Capture the cell that displays the provided text and extract its (X, Y) central coordinate. 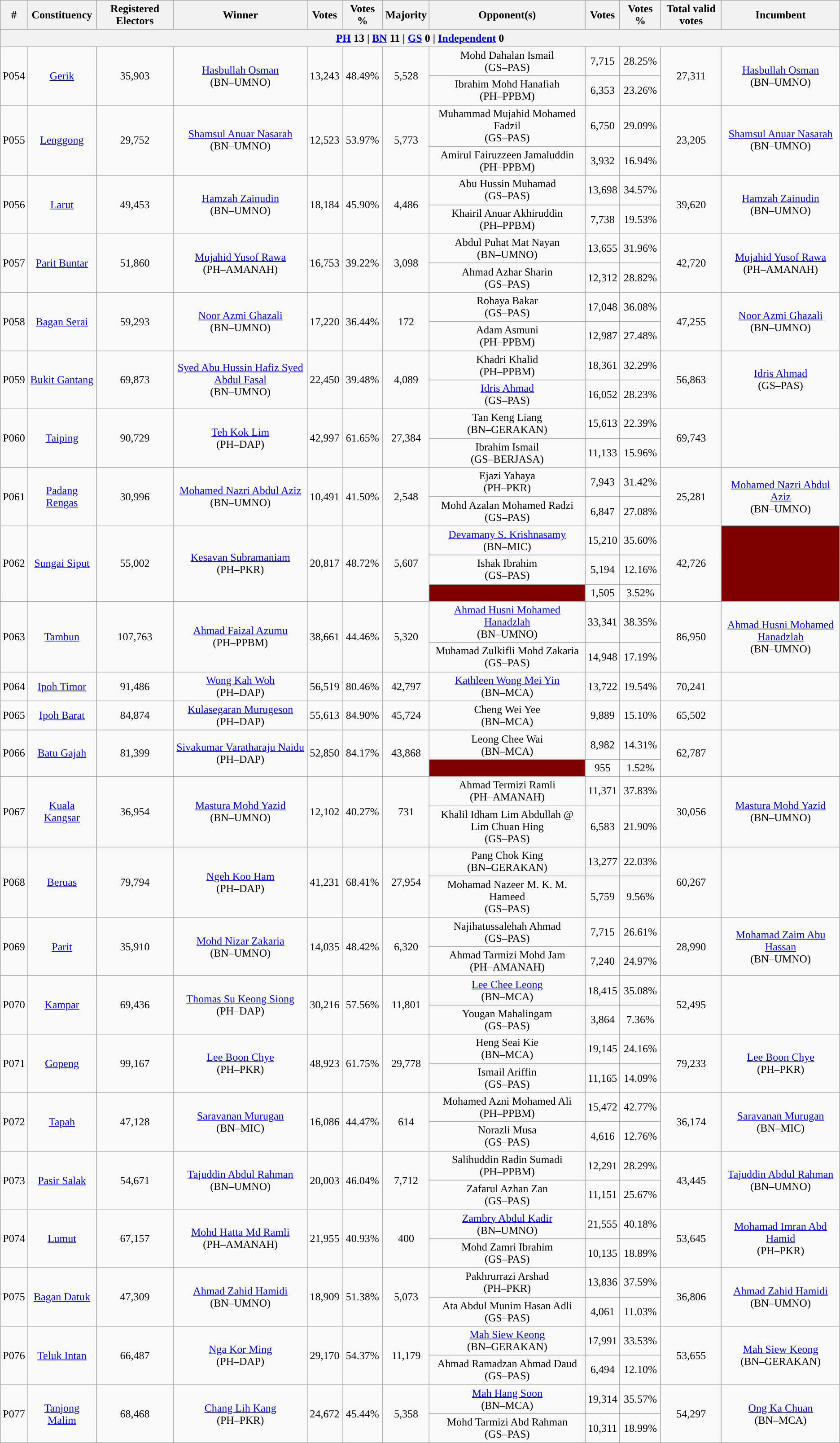
20,003 (325, 1180)
28.23% (640, 395)
P068 (14, 882)
69,743 (691, 438)
Heng Seai Kie(BN–MCA) (507, 1049)
107,763 (135, 636)
Winner (241, 15)
1.52% (640, 768)
15.10% (640, 715)
12.16% (640, 570)
3,098 (406, 263)
40.93% (363, 1238)
6,847 (602, 512)
Parit Buntar (62, 263)
7,712 (406, 1180)
42,997 (325, 438)
11,179 (406, 1356)
Chang Lih Kang(PH–PKR) (241, 1414)
P077 (14, 1414)
52,850 (325, 753)
19.53% (640, 219)
Mohd Hatta Md Ramli(PH–AMANAH) (241, 1238)
31.42% (640, 482)
8,982 (602, 745)
P055 (14, 140)
Incumbent (781, 15)
P064 (14, 687)
35.57% (640, 1399)
Ahmad Azhar Sharin(GS–PAS) (507, 277)
48.72% (363, 564)
Majority (406, 15)
12,987 (602, 336)
P073 (14, 1180)
43,445 (691, 1180)
Ipoh Timor (62, 687)
37.59% (640, 1282)
44.47% (363, 1122)
P075 (14, 1297)
Ishak Ibrahim(GS–PAS) (507, 570)
42,726 (691, 564)
9.56% (640, 897)
32.29% (640, 365)
Padang Rengas (62, 497)
P074 (14, 1238)
Constituency (62, 15)
19,314 (602, 1399)
5,358 (406, 1414)
11.03% (640, 1311)
11,151 (602, 1194)
29,752 (135, 140)
34.57% (640, 190)
P057 (14, 263)
39.48% (363, 380)
Teluk Intan (62, 1356)
86,950 (691, 636)
Kampar (62, 1005)
P070 (14, 1005)
79,233 (691, 1063)
42,720 (691, 263)
51.38% (363, 1297)
40.18% (640, 1224)
Najihatussalehah Ahmad(GS–PAS) (507, 932)
15,210 (602, 540)
35,903 (135, 76)
53,655 (691, 1356)
84.90% (363, 715)
12.10% (640, 1370)
45,724 (406, 715)
13,698 (602, 190)
Yougan Mahalingam(GS–PAS) (507, 1019)
17,220 (325, 321)
Taiping (62, 438)
P076 (14, 1356)
12,523 (325, 140)
Sungai Siput (62, 564)
5,194 (602, 570)
Mohd Tarmizi Abd Rahman(GS–PAS) (507, 1429)
13,243 (325, 76)
21,555 (602, 1224)
5,759 (602, 897)
6,320 (406, 947)
59,293 (135, 321)
13,655 (602, 249)
400 (406, 1238)
Mohd Azalan Mohamed Radzi(GS–PAS) (507, 512)
Larut (62, 205)
614 (406, 1122)
4,486 (406, 205)
43,868 (406, 753)
23,205 (691, 140)
731 (406, 811)
81,399 (135, 753)
27.08% (640, 512)
15,613 (602, 424)
18,361 (602, 365)
29,170 (325, 1356)
Ibrahim Mohd Hanafiah(PH–PPBM) (507, 91)
47,309 (135, 1297)
36,174 (691, 1122)
Bukit Gantang (62, 380)
Ahmad Ramadzan Ahmad Daud(GS–PAS) (507, 1370)
36,954 (135, 811)
7,738 (602, 219)
P065 (14, 715)
P072 (14, 1122)
49,453 (135, 205)
57.56% (363, 1005)
Teh Kok Lim(PH–DAP) (241, 438)
16,753 (325, 263)
17,991 (602, 1341)
12.76% (640, 1136)
38.35% (640, 622)
Pasir Salak (62, 1180)
91,486 (135, 687)
12,102 (325, 811)
41,231 (325, 882)
4,061 (602, 1311)
5,320 (406, 636)
22.03% (640, 861)
18,909 (325, 1297)
25.67% (640, 1194)
P059 (14, 380)
18.89% (640, 1253)
5,607 (406, 564)
16,086 (325, 1122)
60,267 (691, 882)
3.52% (640, 593)
79,794 (135, 882)
36.44% (363, 321)
Ata Abdul Munim Hasan Adli(GS–PAS) (507, 1311)
84.17% (363, 753)
Leong Chee Wai(BN–MCA) (507, 745)
Beruas (62, 882)
Thomas Su Keong Siong(PH–DAP) (241, 1005)
Abu Hussin Muhamad(GS–PAS) (507, 190)
69,436 (135, 1005)
14.31% (640, 745)
14.09% (640, 1078)
3,932 (602, 161)
29,778 (406, 1063)
Gerik (62, 76)
45.44% (363, 1414)
6,353 (602, 91)
33.53% (640, 1341)
53,645 (691, 1238)
14,035 (325, 947)
P069 (14, 947)
Ismail Ariffin(GS–PAS) (507, 1078)
Zambry Abdul Kadir(BN–UMNO) (507, 1224)
13,836 (602, 1282)
Rohaya Bakar(GS–PAS) (507, 307)
Pang Chok King(BN–GERAKAN) (507, 861)
P058 (14, 321)
27.48% (640, 336)
30,056 (691, 811)
68.41% (363, 882)
Ngeh Koo Ham(PH–DAP) (241, 882)
54.37% (363, 1356)
69,873 (135, 380)
Muhammad Mujahid Mohamed Fadzil(GS–PAS) (507, 126)
10,135 (602, 1253)
36.08% (640, 307)
53.97% (363, 140)
6,583 (602, 826)
P071 (14, 1063)
P066 (14, 753)
15.96% (640, 453)
Mah Hang Soon(BN–MCA) (507, 1399)
Khairil Anuar Akhiruddin(PH–PPBM) (507, 219)
54,297 (691, 1414)
51,860 (135, 263)
40.27% (363, 811)
11,133 (602, 453)
22.39% (640, 424)
Nga Kor Ming(PH–DAP) (241, 1356)
Tambun (62, 636)
Salihuddin Radin Sumadi(PH–PPBM) (507, 1166)
Tanjong Malim (62, 1414)
Mohd Nizar Zakaria(BN–UMNO) (241, 947)
90,729 (135, 438)
7.36% (640, 1019)
48.49% (363, 76)
47,255 (691, 321)
Mohamad Zaim Abu Hassan(BN–UMNO) (781, 947)
28.82% (640, 277)
955 (602, 768)
24.97% (640, 961)
16,052 (602, 395)
27,384 (406, 438)
12,291 (602, 1166)
18,184 (325, 205)
Mohamad Imran Abd Hamid(PH–PKR) (781, 1238)
26.61% (640, 932)
68,468 (135, 1414)
18,415 (602, 991)
28,990 (691, 947)
Mohd Zamri Ibrahim(GS–PAS) (507, 1253)
19.54% (640, 687)
35.08% (640, 991)
6,494 (602, 1370)
Tapah (62, 1122)
27,311 (691, 76)
65,502 (691, 715)
80.46% (363, 687)
P062 (14, 564)
12,312 (602, 277)
Muhamad Zulkifli Mohd Zakaria(GS–PAS) (507, 657)
39,620 (691, 205)
1,505 (602, 593)
Registered Electors (135, 15)
29.09% (640, 126)
Syed Abu Hussin Hafiz Syed Abdul Fasal(BN–UMNO) (241, 380)
37.83% (640, 791)
Kulasegaran Murugeson(PH–DAP) (241, 715)
25,281 (691, 497)
Ahmad Tarmizi Mohd Jam(PH–AMANAH) (507, 961)
P063 (14, 636)
Parit (62, 947)
19,145 (602, 1049)
Opponent(s) (507, 15)
61.75% (363, 1063)
Mohamad Nazeer M. K. M. Hameed(GS–PAS) (507, 897)
13,722 (602, 687)
Lenggong (62, 140)
30,216 (325, 1005)
27,954 (406, 882)
P056 (14, 205)
11,801 (406, 1005)
172 (406, 321)
Kesavan Subramaniam(PH–PKR) (241, 564)
Abdul Puhat Mat Nayan(BN–UMNO) (507, 249)
66,487 (135, 1356)
Gopeng (62, 1063)
9,889 (602, 715)
13,277 (602, 861)
55,002 (135, 564)
21.90% (640, 826)
20,817 (325, 564)
Batu Gajah (62, 753)
4,616 (602, 1136)
P067 (14, 811)
42,797 (406, 687)
23.26% (640, 91)
# (14, 15)
Wong Kah Woh(PH–DAP) (241, 687)
Ahmad Termizi Ramli(PH–AMANAH) (507, 791)
2,548 (406, 497)
Ejazi Yahaya(PH–PKR) (507, 482)
Lumut (62, 1238)
Kuala Kangsar (62, 811)
5,528 (406, 76)
Pakhrurrazi Arshad(PH–PKR) (507, 1282)
47,128 (135, 1122)
33,341 (602, 622)
Ibrahim Ismail(GS–BERJASA) (507, 453)
Lee Chee Leong(BN–MCA) (507, 991)
PH 13 | BN 11 | GS 0 | Independent 0 (420, 38)
39.22% (363, 263)
42.77% (640, 1107)
18.99% (640, 1429)
44.46% (363, 636)
Kathleen Wong Mei Yin(BN–MCA) (507, 687)
28.25% (640, 61)
41.50% (363, 497)
35.60% (640, 540)
56,863 (691, 380)
5,073 (406, 1297)
Tan Keng Liang(BN–GERAKAN) (507, 424)
55,613 (325, 715)
Mohamed Azni Mohamed Ali(PH–PPBM) (507, 1107)
P054 (14, 76)
16.94% (640, 161)
11,371 (602, 791)
30,996 (135, 497)
Ahmad Faizal Azumu(PH–PPBM) (241, 636)
Amirul Fairuzzeen Jamaluddin(PH–PPBM) (507, 161)
Ong Ka Chuan(BN–MCA) (781, 1414)
38,661 (325, 636)
36,806 (691, 1297)
6,750 (602, 126)
5,773 (406, 140)
48.42% (363, 947)
31.96% (640, 249)
4,089 (406, 380)
14,948 (602, 657)
3,864 (602, 1019)
Norazli Musa(GS–PAS) (507, 1136)
84,874 (135, 715)
46.04% (363, 1180)
Ipoh Barat (62, 715)
Sivakumar Varatharaju Naidu(PH–DAP) (241, 753)
61.65% (363, 438)
Cheng Wei Yee(BN–MCA) (507, 715)
P060 (14, 438)
Adam Asmuni(PH–PPBM) (507, 336)
17,048 (602, 307)
52,495 (691, 1005)
24.16% (640, 1049)
Devamany S. Krishnasamy(BN–MIC) (507, 540)
11,165 (602, 1078)
7,240 (602, 961)
99,167 (135, 1063)
Khalil Idham Lim Abdullah @ Lim Chuan Hing(GS–PAS) (507, 826)
Zafarul Azhan Zan(GS–PAS) (507, 1194)
45.90% (363, 205)
17.19% (640, 657)
7,943 (602, 482)
21,955 (325, 1238)
Mohd Dahalan Ismail(GS–PAS) (507, 61)
35,910 (135, 947)
P061 (14, 497)
Bagan Datuk (62, 1297)
28.29% (640, 1166)
15,472 (602, 1107)
54,671 (135, 1180)
22,450 (325, 380)
48,923 (325, 1063)
10,311 (602, 1429)
70,241 (691, 687)
Total valid votes (691, 15)
56,519 (325, 687)
Khadri Khalid(PH–PPBM) (507, 365)
62,787 (691, 753)
10,491 (325, 497)
Bagan Serai (62, 321)
24,672 (325, 1414)
67,157 (135, 1238)
